From the cell containing the given text, extract its center point as (x, y) coordinate. 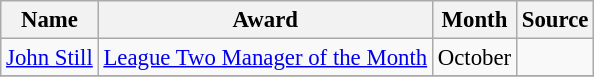
League Two Manager of the Month (265, 58)
Month (474, 20)
October (474, 58)
Name (50, 20)
John Still (50, 58)
Source (554, 20)
Award (265, 20)
